Extract the [x, y] coordinate from the center of the cell holding the provided text.  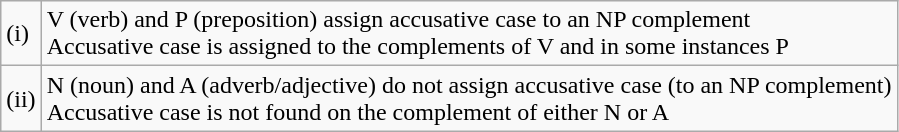
V (verb) and P (preposition) assign accusative case to an NP complementAccusative case is assigned to the complements of V and in some instances P [469, 34]
(ii) [21, 98]
(i) [21, 34]
N (noun) and A (adverb/adjective) do not assign accusative case (to an NP complement)Accusative case is not found on the complement of either N or A [469, 98]
